Output the (X, Y) coordinate of the center of the cell containing the given text.  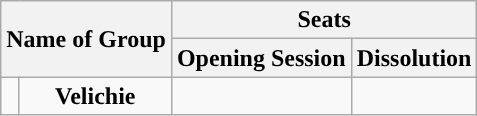
Name of Group (86, 39)
Opening Session (261, 58)
Seats (324, 20)
Velichie (95, 96)
Dissolution (414, 58)
